Return (X, Y) of the center of cell containing provided text 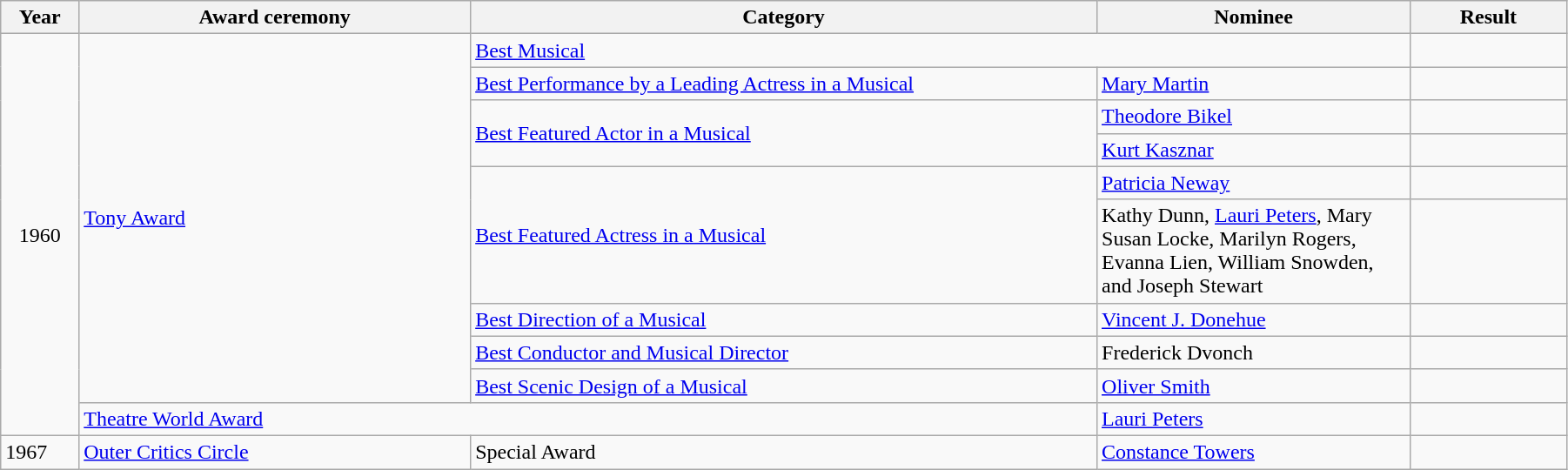
Kathy Dunn, Lauri Peters, Mary Susan Locke, Marilyn Rogers, Evanna Lien, William Snowden, and Joseph Stewart (1254, 251)
Outer Critics Circle (275, 452)
Constance Towers (1254, 452)
1960 (40, 235)
Category (784, 17)
Best Scenic Design of a Musical (784, 386)
Best Featured Actress in a Musical (784, 235)
Oliver Smith (1254, 386)
Best Direction of a Musical (784, 319)
Theodore Bikel (1254, 117)
Patricia Neway (1254, 183)
Lauri Peters (1254, 419)
Best Performance by a Leading Actress in a Musical (784, 84)
Mary Martin (1254, 84)
1967 (40, 452)
Year (40, 17)
Theatre World Award (588, 419)
Best Musical (941, 50)
Nominee (1254, 17)
Special Award (784, 452)
Vincent J. Donehue (1254, 319)
Best Featured Actor in a Musical (784, 133)
Tony Award (275, 218)
Kurt Kasznar (1254, 150)
Award ceremony (275, 17)
Result (1488, 17)
Frederick Dvonch (1254, 352)
Best Conductor and Musical Director (784, 352)
